Scan for the cell matching the given text and deliver its [x, y] coordinate at center. 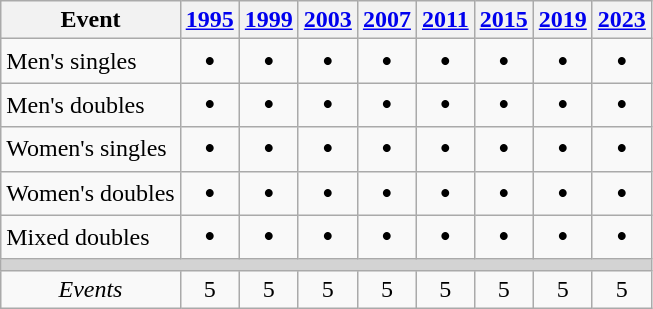
Events [90, 289]
2011 [445, 20]
Women's singles [90, 149]
2015 [504, 20]
1995 [210, 20]
Men's singles [90, 61]
Mixed doubles [90, 237]
1999 [268, 20]
Men's doubles [90, 105]
Event [90, 20]
2003 [328, 20]
2023 [622, 20]
Women's doubles [90, 193]
2019 [562, 20]
2007 [386, 20]
